Identify which cell holds the provided text, then report its [X, Y] central coordinate. 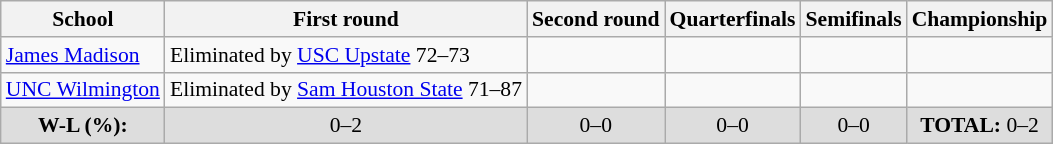
W-L (%): [83, 126]
Second round [596, 19]
Quarterfinals [733, 19]
Eliminated by USC Upstate 72–73 [346, 55]
Eliminated by Sam Houston State 71–87 [346, 90]
Championship [980, 19]
First round [346, 19]
Semifinals [854, 19]
TOTAL: 0–2 [980, 126]
School [83, 19]
UNC Wilmington [83, 90]
James Madison [83, 55]
0–2 [346, 126]
